Identify which cell holds the provided text, then report its [X, Y] central coordinate. 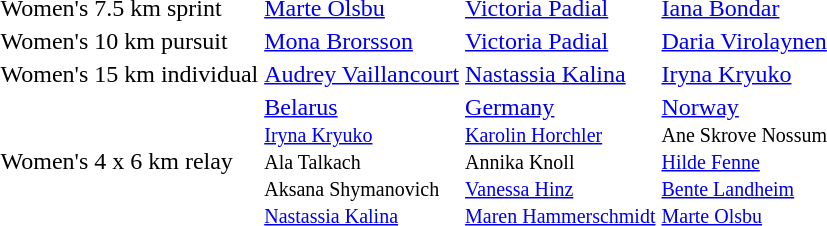
Victoria Padial [560, 41]
Mona Brorsson [362, 41]
Nastassia Kalina [560, 74]
Audrey Vaillancourt [362, 74]
